Pinpoint the cell where the given text exists, returning its (X, Y) midpoint coordinate. 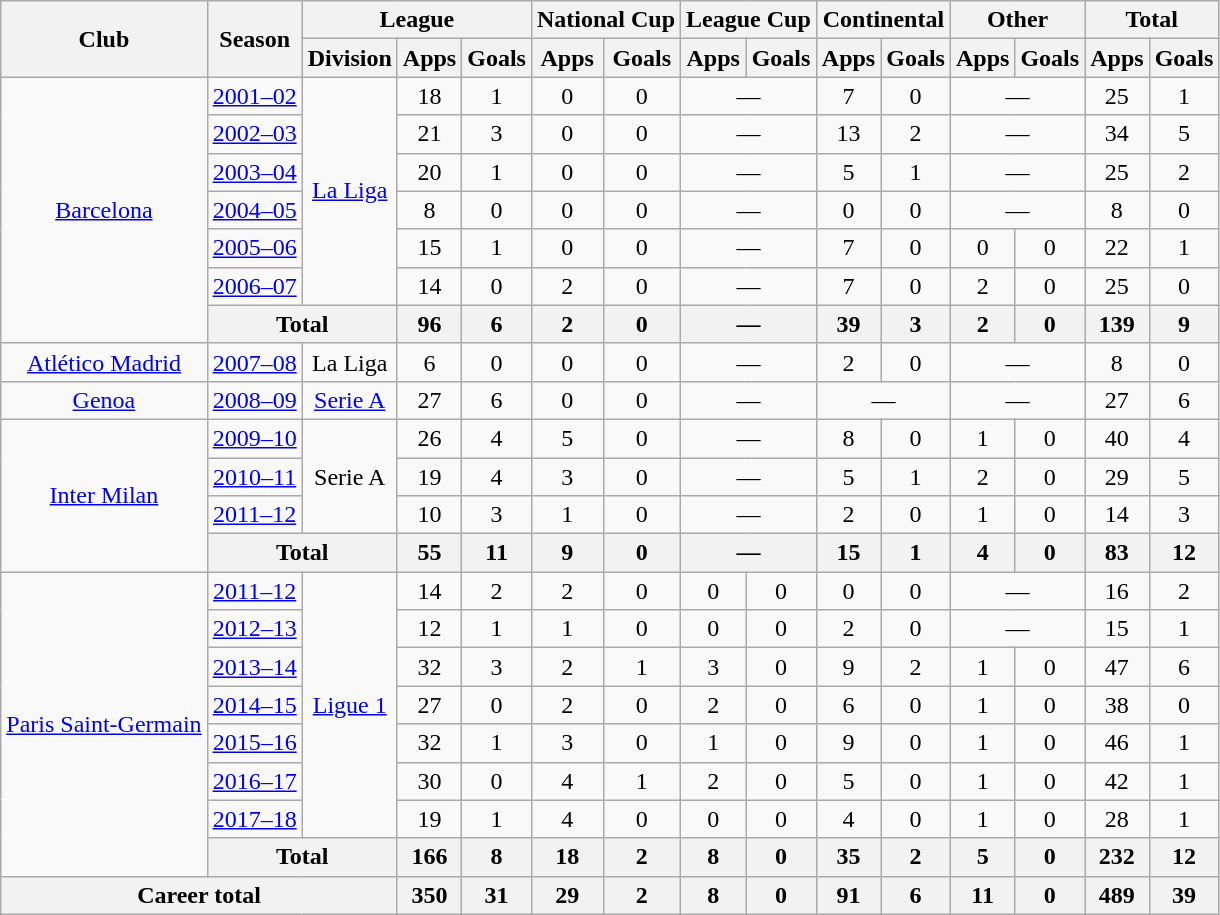
League (416, 20)
34 (1117, 134)
350 (429, 895)
Inter Milan (104, 495)
Season (254, 39)
Paris Saint-Germain (104, 724)
2006–07 (254, 286)
2003–04 (254, 172)
2010–11 (254, 477)
30 (429, 781)
16 (1117, 591)
38 (1117, 705)
Other (1017, 20)
2008–09 (254, 400)
National Cup (606, 20)
Barcelona (104, 210)
232 (1117, 857)
20 (429, 172)
489 (1117, 895)
League Cup (749, 20)
2014–15 (254, 705)
13 (848, 134)
Division (350, 58)
139 (1117, 324)
2017–18 (254, 819)
Continental (883, 20)
22 (1117, 248)
42 (1117, 781)
28 (1117, 819)
2009–10 (254, 438)
Ligue 1 (350, 705)
2016–17 (254, 781)
2013–14 (254, 667)
Genoa (104, 400)
46 (1117, 743)
2007–08 (254, 362)
2001–02 (254, 96)
166 (429, 857)
35 (848, 857)
91 (848, 895)
40 (1117, 438)
55 (429, 553)
2005–06 (254, 248)
21 (429, 134)
Career total (200, 895)
2015–16 (254, 743)
31 (497, 895)
83 (1117, 553)
26 (429, 438)
2012–13 (254, 629)
Club (104, 39)
96 (429, 324)
Atlético Madrid (104, 362)
47 (1117, 667)
2004–05 (254, 210)
10 (429, 515)
2002–03 (254, 134)
